Pinpoint the cell where the given text exists, returning its (x, y) midpoint coordinate. 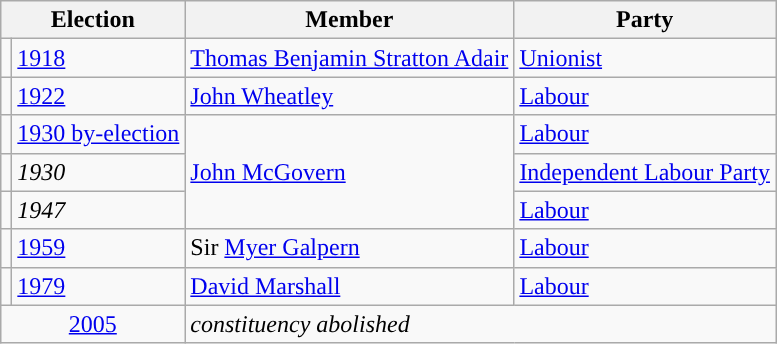
1918 (98, 58)
1979 (98, 286)
Sir Myer Galpern (350, 248)
1922 (98, 96)
1930 by-election (98, 134)
Member (350, 20)
John Wheatley (350, 96)
Election (93, 20)
Independent Labour Party (645, 172)
1947 (98, 210)
Thomas Benjamin Stratton Adair (350, 58)
constituency abolished (480, 324)
1930 (98, 172)
2005 (93, 324)
John McGovern (350, 172)
Party (645, 20)
David Marshall (350, 286)
Unionist (645, 58)
1959 (98, 248)
